Locate the cell with the specified text and output its (X, Y) center coordinate. 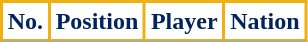
Player (184, 22)
No. (26, 22)
Position (96, 22)
Nation (265, 22)
